Capture the cell that displays the provided text and extract its [X, Y] central coordinate. 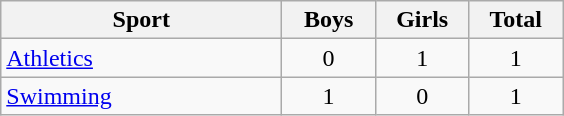
Sport [142, 20]
Girls [422, 20]
Total [516, 20]
Boys [329, 20]
Athletics [142, 58]
Swimming [142, 96]
